Determine the (X, Y) coordinate at the center of the cell enclosing the given text.  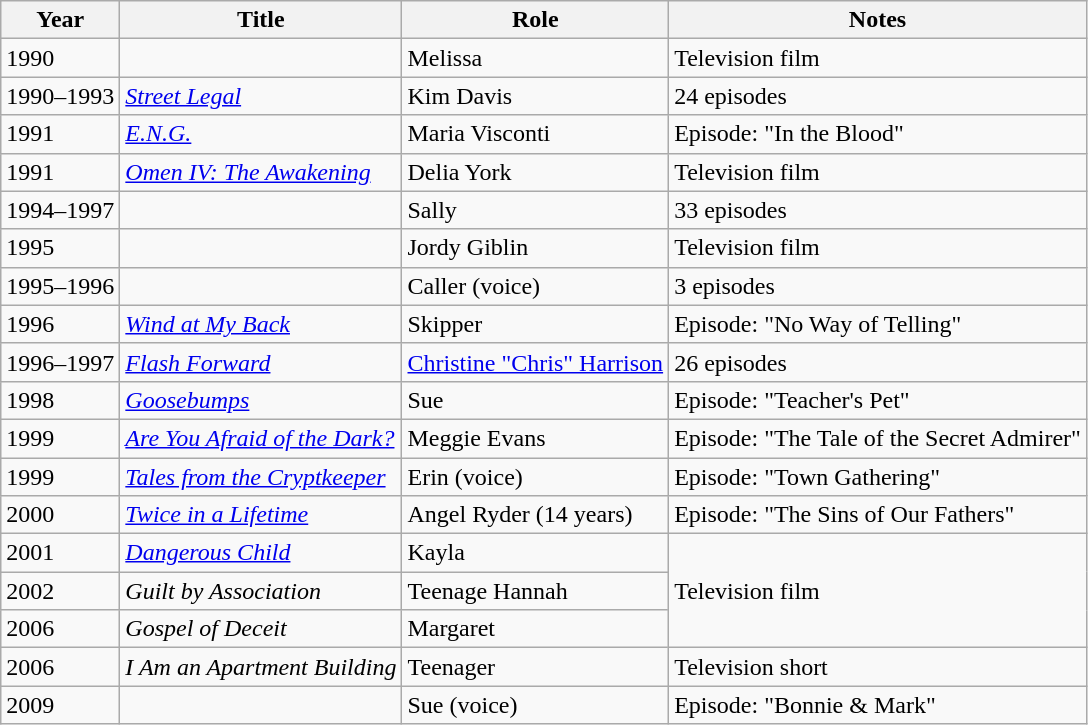
Episode: "Town Gathering" (878, 477)
Meggie Evans (536, 438)
Are You Afraid of the Dark? (261, 438)
Sue (voice) (536, 705)
3 episodes (878, 286)
Street Legal (261, 96)
Wind at My Back (261, 324)
Year (60, 20)
Omen IV: The Awakening (261, 172)
2009 (60, 705)
Episode: "No Way of Telling" (878, 324)
1990 (60, 58)
Title (261, 20)
Dangerous Child (261, 553)
Episode: "Teacher's Pet" (878, 400)
Maria Visconti (536, 134)
Flash Forward (261, 362)
26 episodes (878, 362)
Kim Davis (536, 96)
1994–1997 (60, 210)
1995–1996 (60, 286)
Delia York (536, 172)
Tales from the Cryptkeeper (261, 477)
Episode: "The Sins of Our Fathers" (878, 515)
Kayla (536, 553)
1995 (60, 248)
Gospel of Deceit (261, 629)
Jordy Giblin (536, 248)
Role (536, 20)
Episode: "The Tale of the Secret Admirer" (878, 438)
Skipper (536, 324)
Notes (878, 20)
Episode: "Bonnie & Mark" (878, 705)
E.N.G. (261, 134)
2000 (60, 515)
Sue (536, 400)
Angel Ryder (14 years) (536, 515)
1998 (60, 400)
I Am an Apartment Building (261, 667)
2002 (60, 591)
1990–1993 (60, 96)
Twice in a Lifetime (261, 515)
Caller (voice) (536, 286)
33 episodes (878, 210)
Guilt by Association (261, 591)
Teenager (536, 667)
Sally (536, 210)
Christine "Chris" Harrison (536, 362)
Teenage Hannah (536, 591)
Margaret (536, 629)
Television short (878, 667)
1996 (60, 324)
24 episodes (878, 96)
Erin (voice) (536, 477)
Goosebumps (261, 400)
1996–1997 (60, 362)
2001 (60, 553)
Episode: "In the Blood" (878, 134)
Melissa (536, 58)
